Detect which cell encompasses the target text, then output its [x, y] center coordinate. 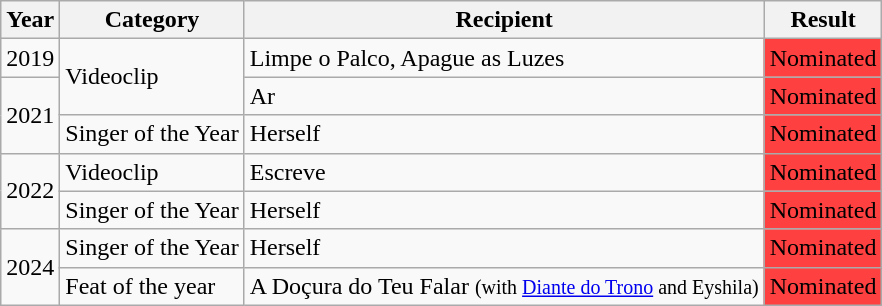
Feat of the year [152, 286]
Recipient [504, 20]
2021 [30, 115]
2019 [30, 58]
Limpe o Palco, Apague as Luzes [504, 58]
Escreve [504, 172]
A Doçura do Teu Falar (with Diante do Trono and Eyshila) [504, 286]
Result [823, 20]
Year [30, 20]
Category [152, 20]
Ar [504, 96]
2024 [30, 267]
2022 [30, 191]
